Capture the cell that displays the provided text and extract its (X, Y) central coordinate. 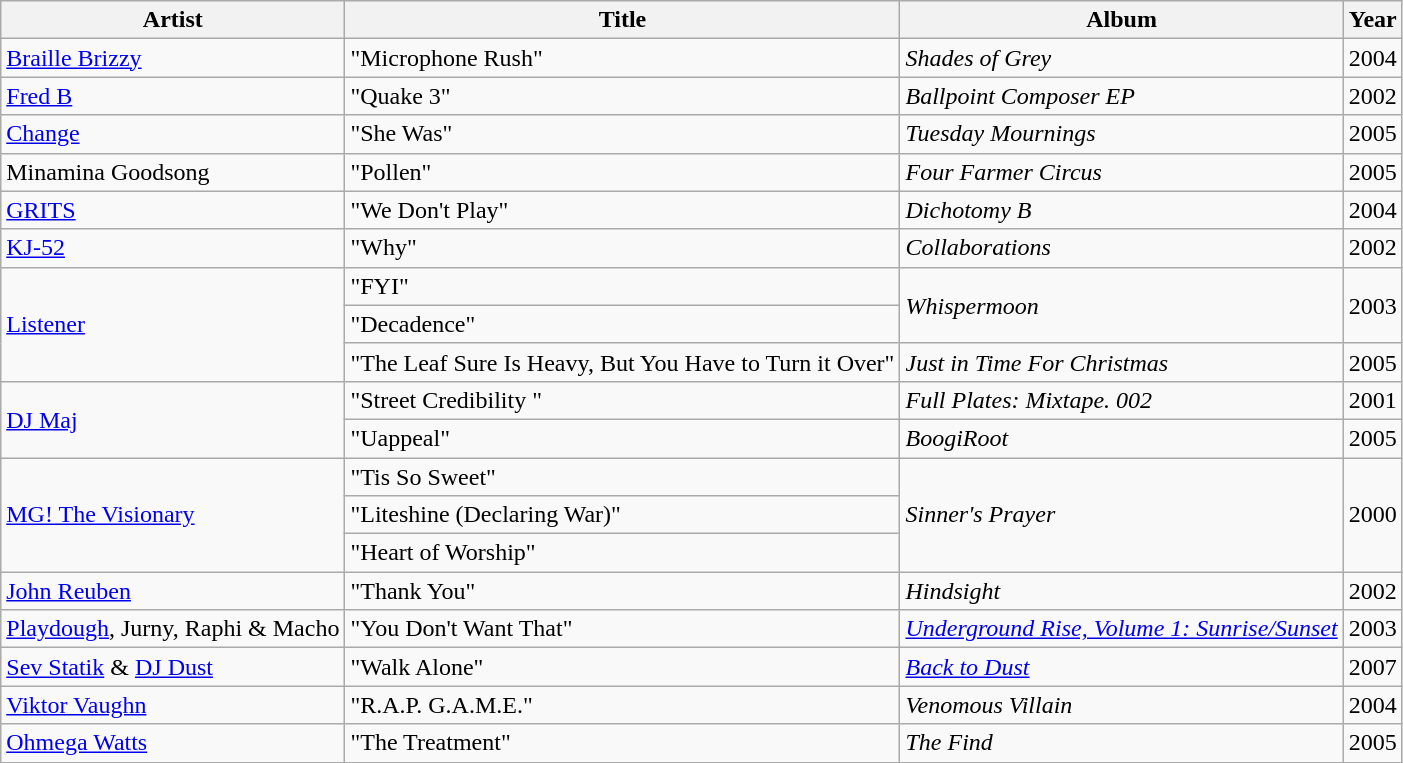
"R.A.P. G.A.M.E." (622, 705)
Shades of Grey (1122, 58)
2001 (1372, 400)
Back to Dust (1122, 667)
KJ-52 (173, 248)
Listener (173, 324)
"The Leaf Sure Is Heavy, But You Have to Turn it Over" (622, 362)
Tuesday Mournings (1122, 134)
MG! The Visionary (173, 515)
Dichotomy B (1122, 210)
DJ Maj (173, 419)
Change (173, 134)
Whispermoon (1122, 305)
"We Don't Play" (622, 210)
Minamina Goodsong (173, 172)
"Heart of Worship" (622, 553)
Playdough, Jurny, Raphi & Macho (173, 629)
Viktor Vaughn (173, 705)
"Uappeal" (622, 438)
"You Don't Want That" (622, 629)
Fred B (173, 96)
The Find (1122, 743)
Just in Time For Christmas (1122, 362)
Sinner's Prayer (1122, 515)
"She Was" (622, 134)
Sev Statik & DJ Dust (173, 667)
"Quake 3" (622, 96)
"Why" (622, 248)
Artist (173, 20)
"Walk Alone" (622, 667)
Ballpoint Composer EP (1122, 96)
Venomous Villain (1122, 705)
Underground Rise, Volume 1: Sunrise/Sunset (1122, 629)
Hindsight (1122, 591)
"Microphone Rush" (622, 58)
Full Plates: Mixtape. 002 (1122, 400)
"Street Credibility " (622, 400)
"Pollen" (622, 172)
2007 (1372, 667)
"Tis So Sweet" (622, 477)
Year (1372, 20)
John Reuben (173, 591)
"Liteshine (Declaring War)" (622, 515)
Ohmega Watts (173, 743)
"Decadence" (622, 324)
Braille Brizzy (173, 58)
Four Farmer Circus (1122, 172)
2000 (1372, 515)
"The Treatment" (622, 743)
Album (1122, 20)
Title (622, 20)
"FYI" (622, 286)
BoogiRoot (1122, 438)
GRITS (173, 210)
Collaborations (1122, 248)
"Thank You" (622, 591)
